Return (X, Y) of the center of cell containing provided text 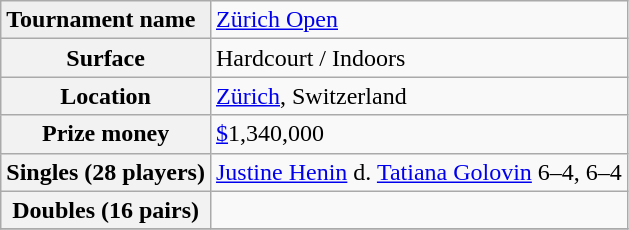
Location (106, 96)
$1,340,000 (418, 134)
Zürich, Switzerland (418, 96)
Prize money (106, 134)
Surface (106, 58)
Zürich Open (418, 20)
Singles (28 players) (106, 172)
Justine Henin d. Tatiana Golovin 6–4, 6–4 (418, 172)
Doubles (16 pairs) (106, 210)
Tournament name (106, 20)
Hardcourt / Indoors (418, 58)
